Pinpoint the cell where the given text exists, returning its [X, Y] midpoint coordinate. 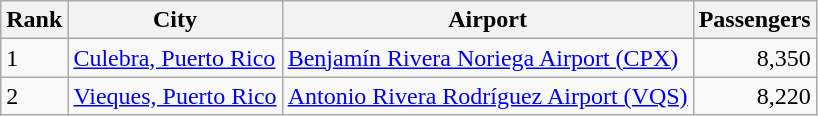
2 [34, 96]
8,220 [754, 96]
Benjamín Rivera Noriega Airport (CPX) [488, 58]
1 [34, 58]
Culebra, Puerto Rico [175, 58]
Rank [34, 20]
Airport [488, 20]
Antonio Rivera Rodríguez Airport (VQS) [488, 96]
Vieques, Puerto Rico [175, 96]
City [175, 20]
Passengers [754, 20]
8,350 [754, 58]
